Return the (x, y) coordinate for the center point of the cell that contains the specified text.  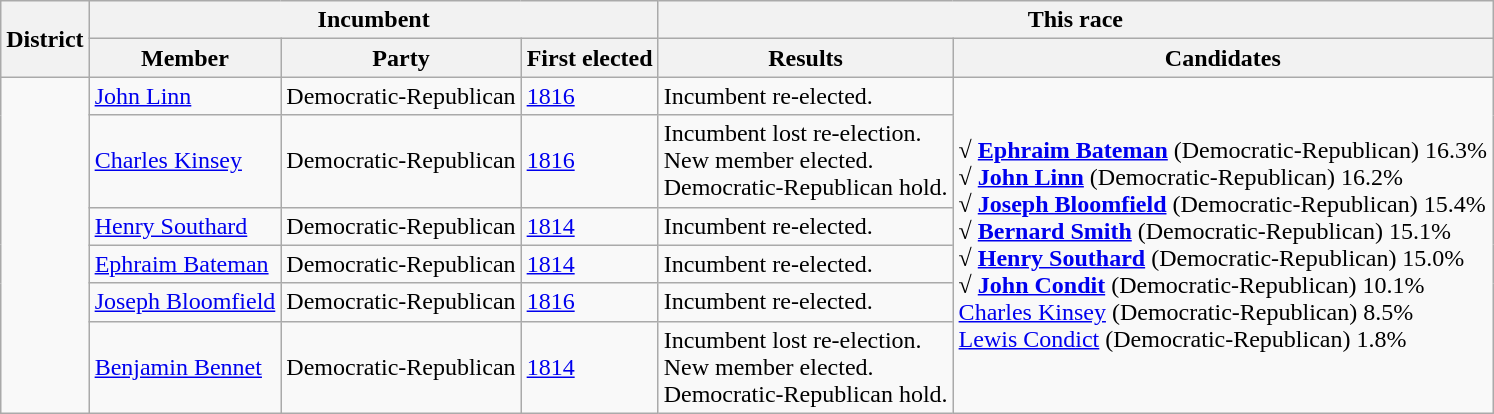
Charles Kinsey (185, 161)
Results (806, 58)
Candidates (1222, 58)
District (45, 39)
Henry Southard (185, 226)
This race (1075, 20)
First elected (590, 58)
Incumbent (374, 20)
Party (401, 58)
Ephraim Bateman (185, 264)
John Linn (185, 96)
Joseph Bloomfield (185, 302)
Benjamin Bennet (185, 367)
Member (185, 58)
